Determine the [X, Y] coordinate at the center of the cell enclosing the given text.  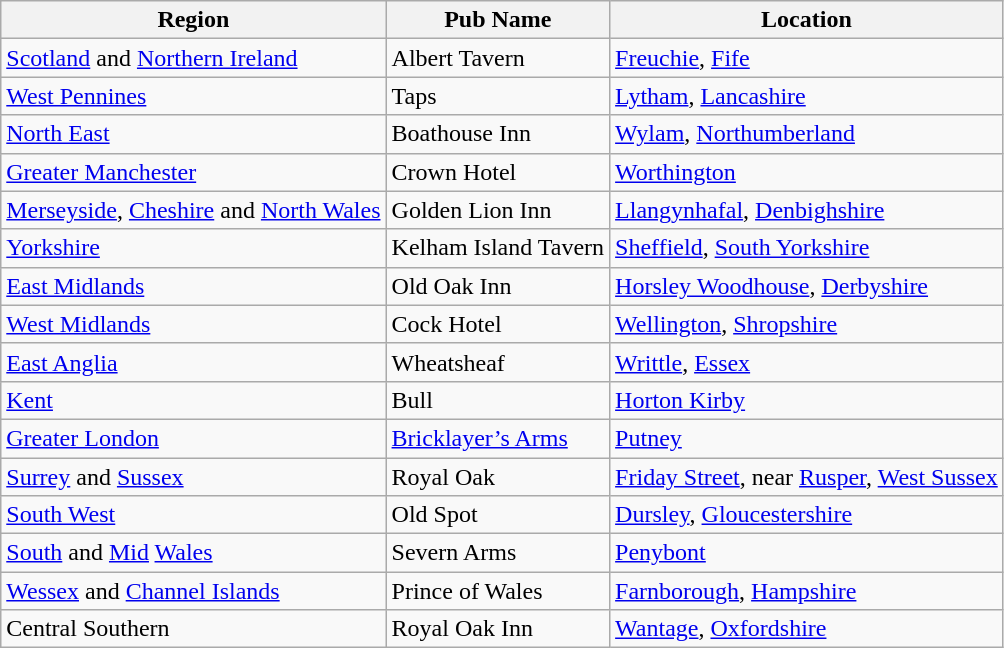
Golden Lion Inn [498, 210]
Old Oak Inn [498, 286]
Sheffield, South Yorkshire [807, 248]
Wellington, Shropshire [807, 324]
Freuchie, Fife [807, 58]
Llangynhafal, Denbighshire [807, 210]
Wylam, Northumberland [807, 134]
Albert Tavern [498, 58]
North East [194, 134]
Wantage, Oxfordshire [807, 629]
Location [807, 20]
Kelham Island Tavern [498, 248]
Putney [807, 438]
Greater Manchester [194, 172]
Writtle, Essex [807, 362]
Farnborough, Hampshire [807, 591]
Old Spot [498, 515]
West Midlands [194, 324]
Surrey and Sussex [194, 477]
Greater London [194, 438]
Bull [498, 400]
Kent [194, 400]
Boathouse Inn [498, 134]
Worthington [807, 172]
Horsley Woodhouse, Derbyshire [807, 286]
Yorkshire [194, 248]
Lytham, Lancashire [807, 96]
Royal Oak Inn [498, 629]
Wheatsheaf [498, 362]
East Anglia [194, 362]
Cock Hotel [498, 324]
Merseyside, Cheshire and North Wales [194, 210]
Pub Name [498, 20]
Crown Hotel [498, 172]
Bricklayer’s Arms [498, 438]
Royal Oak [498, 477]
Penybont [807, 553]
East Midlands [194, 286]
Central Southern [194, 629]
Scotland and Northern Ireland [194, 58]
South and Mid Wales [194, 553]
Wessex and Channel Islands [194, 591]
West Pennines [194, 96]
Region [194, 20]
Dursley, Gloucestershire [807, 515]
South West [194, 515]
Taps [498, 96]
Severn Arms [498, 553]
Friday Street, near Rusper, West Sussex [807, 477]
Prince of Wales [498, 591]
Horton Kirby [807, 400]
